For the text-containing cell, return its midpoint in (X, Y) coordinate format. 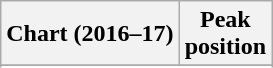
Peakposition (225, 34)
Chart (2016–17) (90, 34)
